Find where the given text appears and provide that cell's center as (X, Y) coordinate. 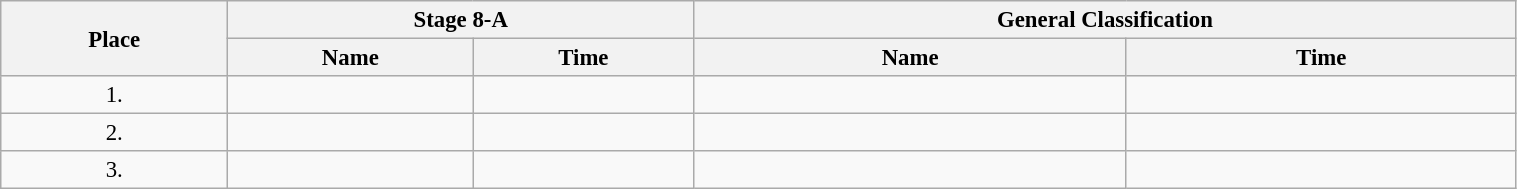
General Classification (1105, 20)
1. (114, 95)
2. (114, 133)
3. (114, 170)
Stage 8-A (461, 20)
Place (114, 38)
